Return [x, y] of the center of cell containing provided text 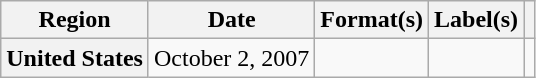
United States [75, 58]
Label(s) [476, 20]
Format(s) [372, 20]
October 2, 2007 [231, 58]
Region [75, 20]
Date [231, 20]
